Return (X, Y) of the center of cell containing provided text 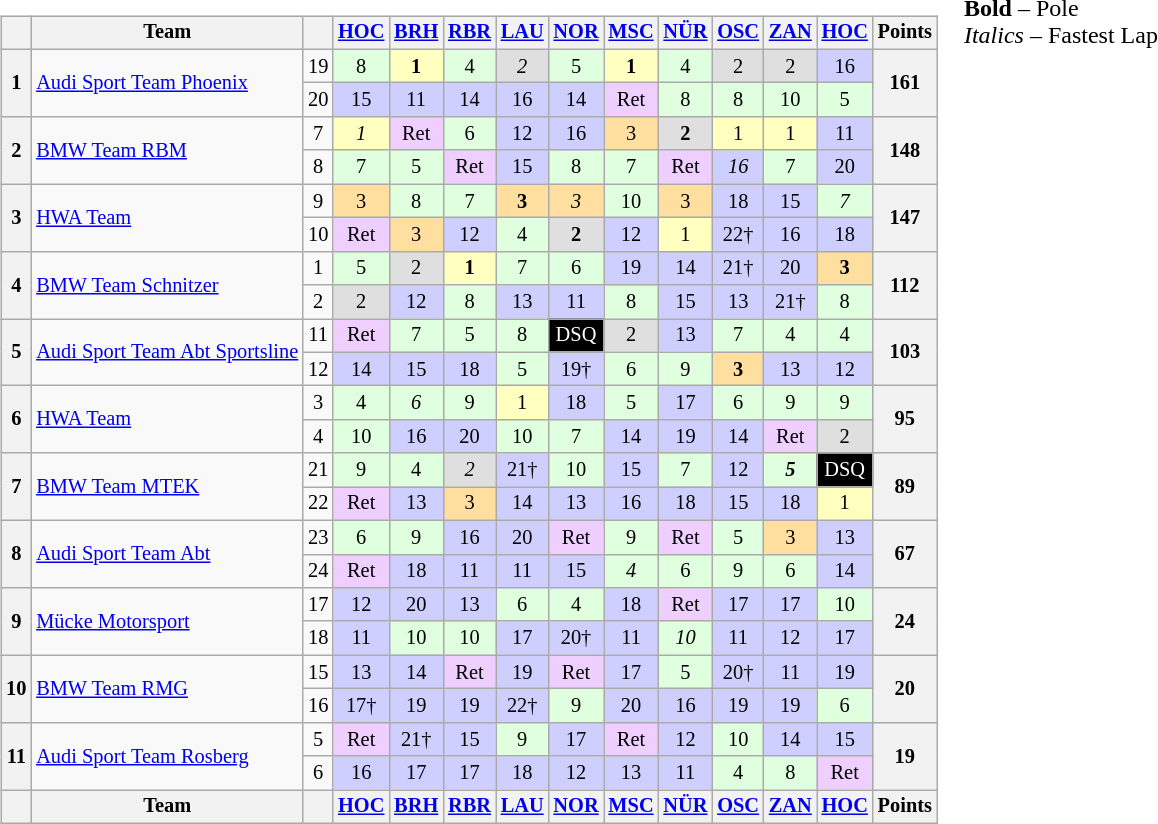
BMW Team Schnitzer (167, 284)
Audi Sport Team Rosberg (167, 756)
147 (905, 218)
103 (905, 352)
Audi Sport Team Abt (167, 554)
95 (905, 420)
BMW Team RMG (167, 688)
161 (905, 82)
22 (318, 504)
Audi Sport Team Abt Sportsline (167, 352)
67 (905, 554)
112 (905, 284)
148 (905, 150)
19† (576, 369)
BMW Team MTEK (167, 486)
Audi Sport Team Phoenix (167, 82)
17† (361, 706)
23 (318, 537)
89 (905, 486)
21 (318, 470)
Mücke Motorsport (167, 622)
BMW Team RBM (167, 150)
